From the cell containing the given text, extract its center point as [X, Y] coordinate. 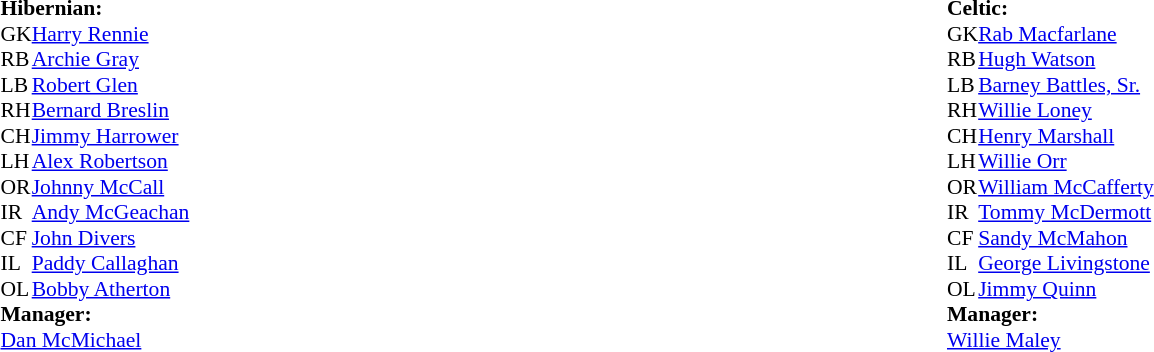
Bernard Breslin [111, 111]
Tommy McDermott [1066, 213]
Archie Gray [111, 59]
Paddy Callaghan [111, 263]
Johnny McCall [111, 187]
Hugh Watson [1066, 59]
George Livingstone [1066, 263]
John Divers [111, 238]
Willie Loney [1066, 111]
Henry Marshall [1066, 136]
Jimmy Harrower [111, 136]
Andy McGeachan [111, 213]
Rab Macfarlane [1066, 34]
Robert Glen [111, 85]
William McCafferty [1066, 187]
Willie Orr [1066, 161]
Alex Robertson [111, 161]
Barney Battles, Sr. [1066, 85]
Jimmy Quinn [1066, 289]
Harry Rennie [111, 34]
Sandy McMahon [1066, 238]
Bobby Atherton [111, 289]
